Pinpoint the cell where the given text exists, returning its [X, Y] midpoint coordinate. 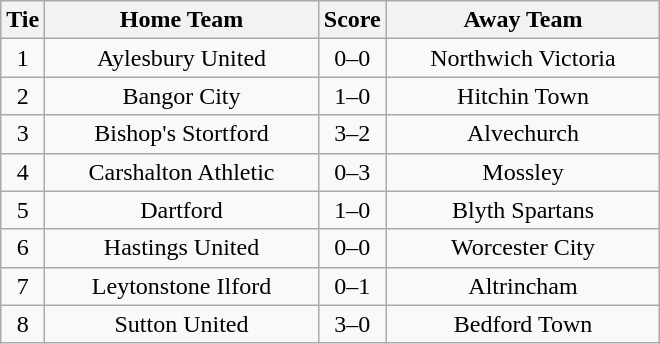
3 [23, 134]
5 [23, 210]
Northwich Victoria [523, 58]
Carshalton Athletic [182, 172]
6 [23, 248]
Bedford Town [523, 324]
Hitchin Town [523, 96]
Bangor City [182, 96]
Alvechurch [523, 134]
4 [23, 172]
Altrincham [523, 286]
2 [23, 96]
8 [23, 324]
3–2 [352, 134]
Aylesbury United [182, 58]
Home Team [182, 20]
Away Team [523, 20]
Dartford [182, 210]
7 [23, 286]
Sutton United [182, 324]
Mossley [523, 172]
Tie [23, 20]
Score [352, 20]
Bishop's Stortford [182, 134]
Blyth Spartans [523, 210]
0–1 [352, 286]
Leytonstone Ilford [182, 286]
Hastings United [182, 248]
1 [23, 58]
0–3 [352, 172]
3–0 [352, 324]
Worcester City [523, 248]
